Locate the cell with the specified text and output its (x, y) center coordinate. 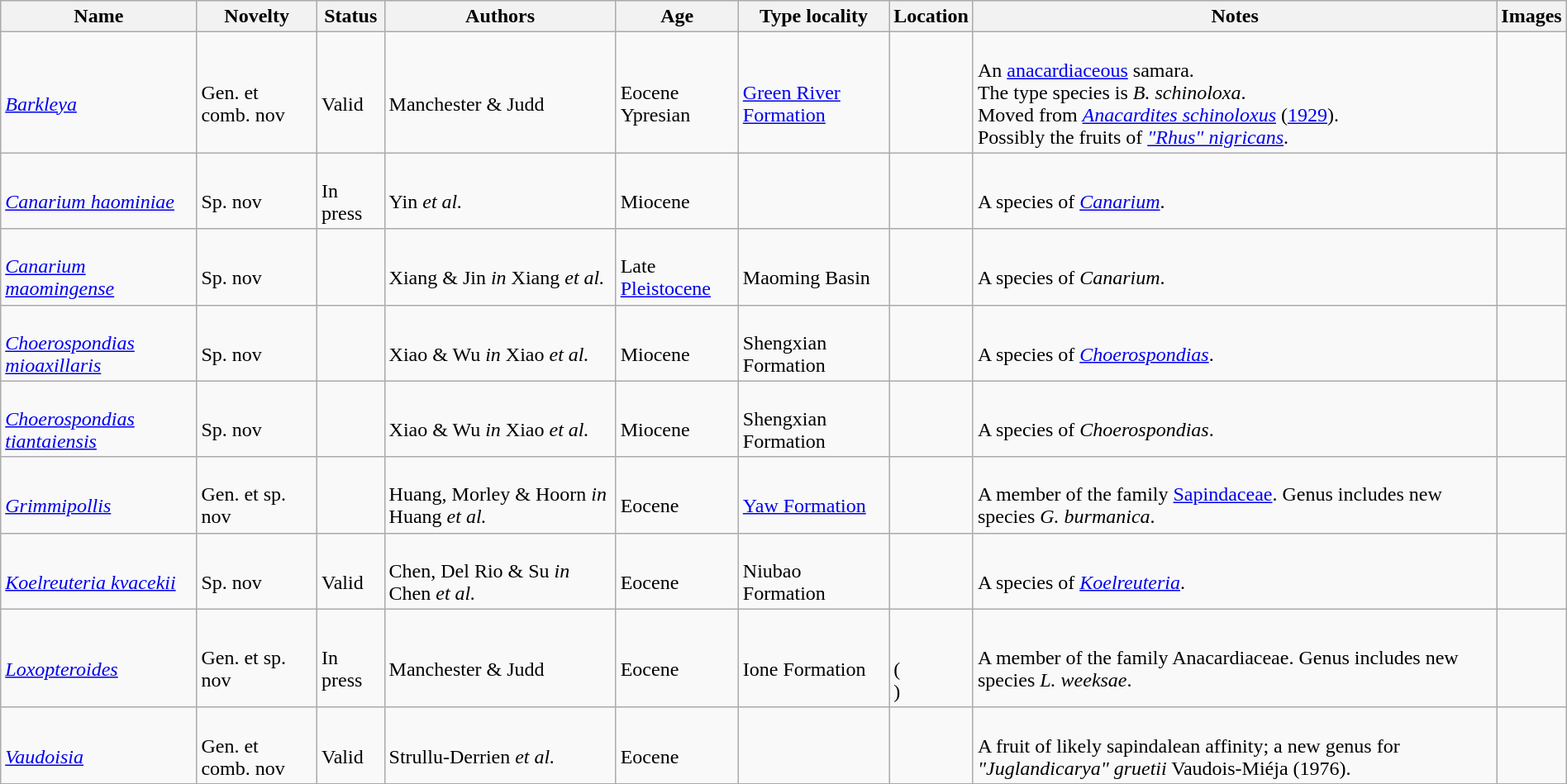
A member of the family Anacardiaceae. Genus includes new species L. weeksae. (1235, 658)
Barkleya (99, 93)
Status (351, 17)
Canarium haominiae (99, 191)
Notes (1235, 17)
Chen, Del Rio & Su in Chen et al. (500, 571)
Yin et al. (500, 191)
Green River Formation (813, 93)
Choerospondias mioaxillaris (99, 343)
Huang, Morley & Hoorn in Huang et al. (500, 495)
Location (931, 17)
Yaw Formation (813, 495)
Images (1531, 17)
Xiang & Jin in Xiang et al. (500, 267)
Late Pleistocene (677, 267)
Name (99, 17)
Canarium maomingense (99, 267)
Strullu-Derrien et al. (500, 745)
Grimmipollis (99, 495)
() (931, 658)
A member of the family Sapindaceae. Genus includes new species G. burmanica. (1235, 495)
Choerospondias tiantaiensis (99, 419)
Type locality (813, 17)
Age (677, 17)
Maoming Basin (813, 267)
Novelty (257, 17)
A fruit of likely sapindalean affinity; a new genus for "Juglandicarya" gruetii Vaudois-Miéja (1976). (1235, 745)
Vaudoisia (99, 745)
EoceneYpresian (677, 93)
Loxopteroides (99, 658)
Authors (500, 17)
Koelreuteria kvacekii (99, 571)
Niubao Formation (813, 571)
Ione Formation (813, 658)
An anacardiaceous samara.The type species is B. schinoloxa.Moved from Anacardites schinoloxus (1929). Possibly the fruits of "Rhus" nigricans. (1235, 93)
A species of Koelreuteria. (1235, 571)
